Locate the cell with the specified text and output its [x, y] center coordinate. 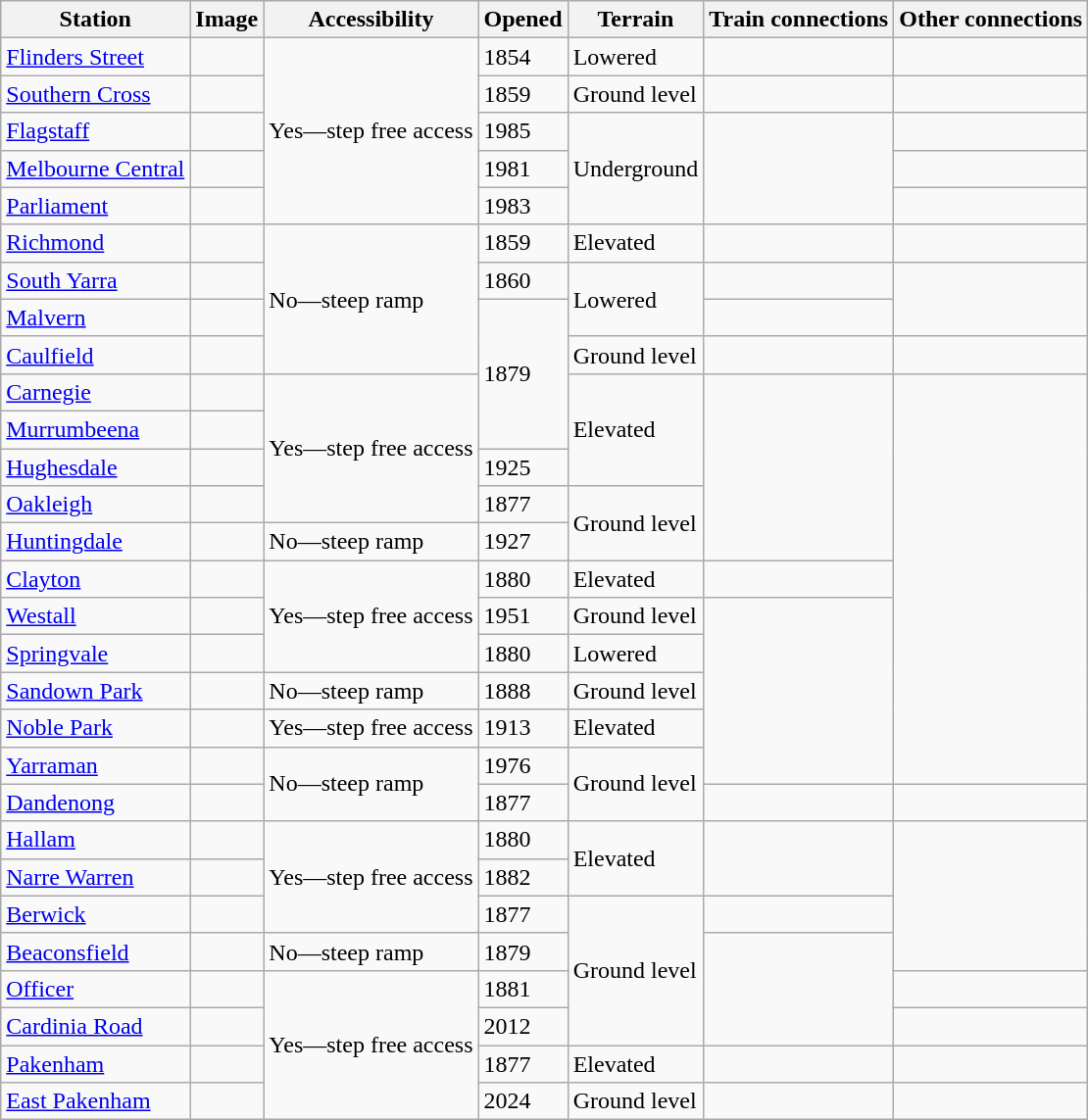
East Pakenham [96, 1101]
2024 [523, 1101]
Southern Cross [96, 94]
1927 [523, 542]
1985 [523, 131]
Clayton [96, 579]
Hallam [96, 840]
1913 [523, 728]
Cardinia Road [96, 1026]
Flagstaff [96, 131]
Accessibility [371, 20]
Noble Park [96, 728]
Yarraman [96, 765]
Carnegie [96, 392]
Other connections [991, 20]
Murrumbeena [96, 429]
Berwick [96, 914]
1888 [523, 691]
1882 [523, 877]
1860 [523, 280]
1925 [523, 467]
South Yarra [96, 280]
Pakenham [96, 1063]
Parliament [96, 206]
Springvale [96, 654]
1976 [523, 765]
Opened [523, 20]
Underground [635, 169]
Malvern [96, 317]
Westall [96, 616]
Train connections [799, 20]
1881 [523, 989]
Dandenong [96, 803]
Flinders Street [96, 57]
Melbourne Central [96, 169]
Hughesdale [96, 467]
Station [96, 20]
Richmond [96, 243]
Beaconsfield [96, 951]
1983 [523, 206]
Huntingdale [96, 542]
1854 [523, 57]
Oakleigh [96, 505]
1951 [523, 616]
1981 [523, 169]
Narre Warren [96, 877]
Sandown Park [96, 691]
2012 [523, 1026]
Officer [96, 989]
Caulfield [96, 355]
Image [227, 20]
Terrain [635, 20]
